Provide the [x, y] coordinate of the cell's center where the given text is located.  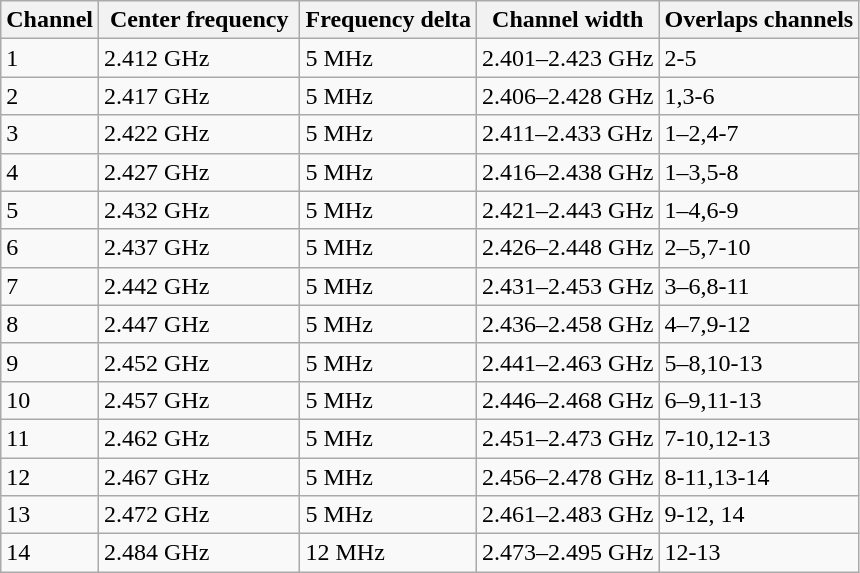
2.441–2.463 GHz [568, 362]
2.472 GHz [200, 515]
2.416–2.438 GHz [568, 172]
2.484 GHz [200, 553]
2.426–2.448 GHz [568, 248]
1–2,4-7 [759, 134]
9 [50, 362]
14 [50, 553]
2.431–2.453 GHz [568, 286]
1–3,5-8 [759, 172]
7-10,12-13 [759, 438]
12-13 [759, 553]
11 [50, 438]
6–9,11-13 [759, 400]
12 MHz [388, 553]
1 [50, 58]
2.427 GHz [200, 172]
2.461–2.483 GHz [568, 515]
Overlaps channels [759, 20]
8-11,13-14 [759, 477]
2.406–2.428 GHz [568, 96]
2.442 GHz [200, 286]
2.447 GHz [200, 324]
2.462 GHz [200, 438]
13 [50, 515]
6 [50, 248]
4–7,9-12 [759, 324]
Channel width [568, 20]
3–6,8-11 [759, 286]
2-5 [759, 58]
2.436–2.458 GHz [568, 324]
2–5,7-10 [759, 248]
9-12, 14 [759, 515]
5 [50, 210]
2.422 GHz [200, 134]
2.421–2.443 GHz [568, 210]
2.457 GHz [200, 400]
1–4,6-9 [759, 210]
2.467 GHz [200, 477]
2.432 GHz [200, 210]
2 [50, 96]
2.452 GHz [200, 362]
12 [50, 477]
1,3-6 [759, 96]
7 [50, 286]
Frequency delta [388, 20]
2.456–2.478 GHz [568, 477]
Channel [50, 20]
3 [50, 134]
2.437 GHz [200, 248]
2.401–2.423 GHz [568, 58]
2.417 GHz [200, 96]
10 [50, 400]
2.412 GHz [200, 58]
2.451–2.473 GHz [568, 438]
4 [50, 172]
2.446–2.468 GHz [568, 400]
2.473–2.495 GHz [568, 553]
Center frequency [200, 20]
5–8,10-13 [759, 362]
8 [50, 324]
2.411–2.433 GHz [568, 134]
